Find where the given text appears and provide that cell's center as [X, Y] coordinate. 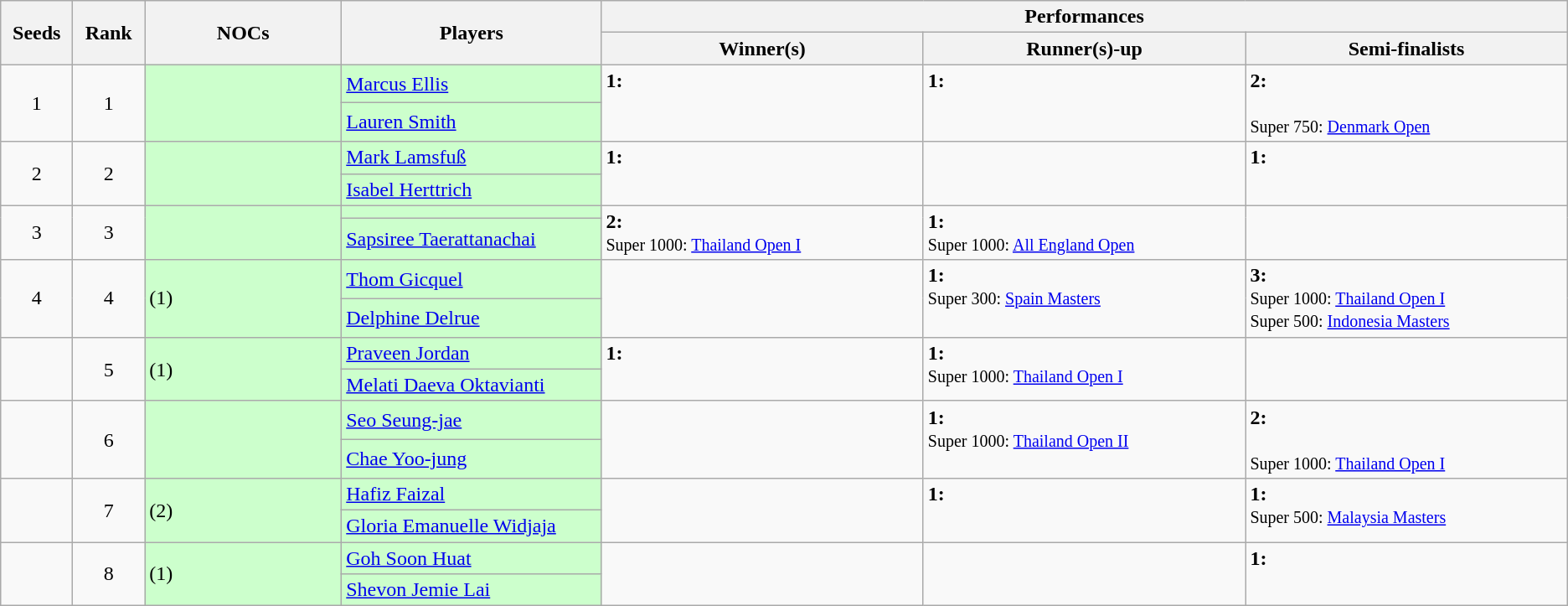
3:Super 1000: Thailand Open I Super 500: Indonesia Masters [1406, 298]
1:Super 500: Malaysia Masters [1406, 510]
2: Super 750: Denmark Open [1406, 103]
Performances [1084, 17]
Thom Gicquel [472, 279]
Runner(s)-up [1084, 49]
Shevon Jemie Lai [472, 590]
Hafiz Faizal [472, 494]
Semi-finalists [1406, 49]
Winner(s) [762, 49]
Praveen Jordan [472, 353]
2:Super 1000: Thailand Open I [762, 233]
Seo Seung-jae [472, 420]
NOCs [243, 33]
Delphine Delrue [472, 318]
Chae Yoo-jung [472, 458]
2: Super 1000: Thailand Open I [1406, 439]
1:Super 1000: Thailand Open II [1084, 439]
1:Super 300: Spain Masters [1084, 298]
Isabel Herttrich [472, 189]
Rank [109, 33]
Melati Daeva Oktavianti [472, 385]
Gloria Emanuelle Widjaja [472, 526]
Marcus Ellis [472, 84]
7 [109, 510]
Mark Lamsfuß [472, 158]
1:Super 1000: All England Open [1084, 233]
Goh Soon Huat [472, 557]
Seeds [37, 33]
6 [109, 439]
(2) [243, 510]
8 [109, 573]
Lauren Smith [472, 122]
5 [109, 369]
1:Super 1000: Thailand Open I [1084, 369]
Sapsiree Taerattanachai [472, 239]
Players [472, 33]
